Identify which cell holds the provided text, then report its (x, y) central coordinate. 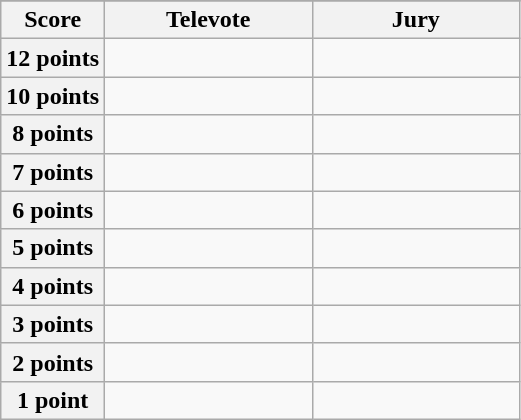
12 points (53, 58)
4 points (53, 286)
5 points (53, 248)
Televote (209, 20)
2 points (53, 362)
1 point (53, 400)
3 points (53, 324)
10 points (53, 96)
Jury (416, 20)
7 points (53, 172)
8 points (53, 134)
6 points (53, 210)
Score (53, 20)
